Return the (X, Y) coordinate for the center point of the cell that contains the specified text.  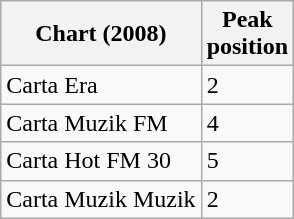
Carta Hot FM 30 (101, 161)
Carta Muzik Muzik (101, 199)
Carta Era (101, 85)
4 (247, 123)
Chart (2008) (101, 34)
Peakposition (247, 34)
Carta Muzik FM (101, 123)
5 (247, 161)
